From the cell containing the given text, extract its center point as [X, Y] coordinate. 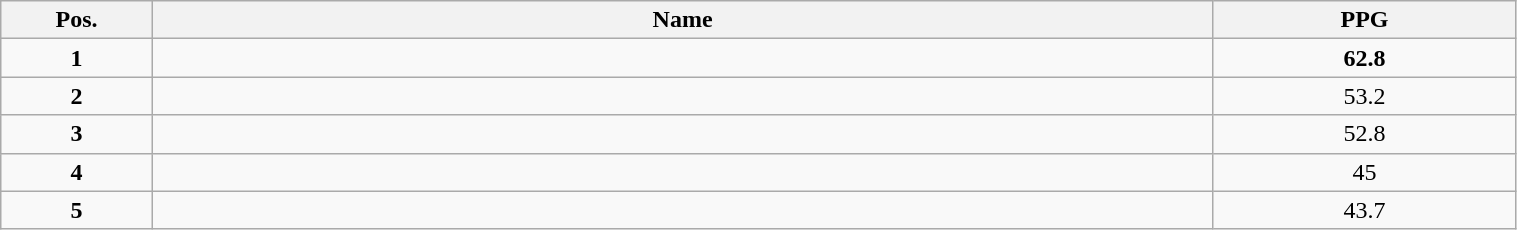
Pos. [77, 20]
5 [77, 210]
3 [77, 134]
2 [77, 96]
PPG [1364, 20]
53.2 [1364, 96]
52.8 [1364, 134]
4 [77, 172]
1 [77, 58]
43.7 [1364, 210]
45 [1364, 172]
Name [682, 20]
62.8 [1364, 58]
